Determine the (x, y) coordinate at the center of the cell enclosing the given text.  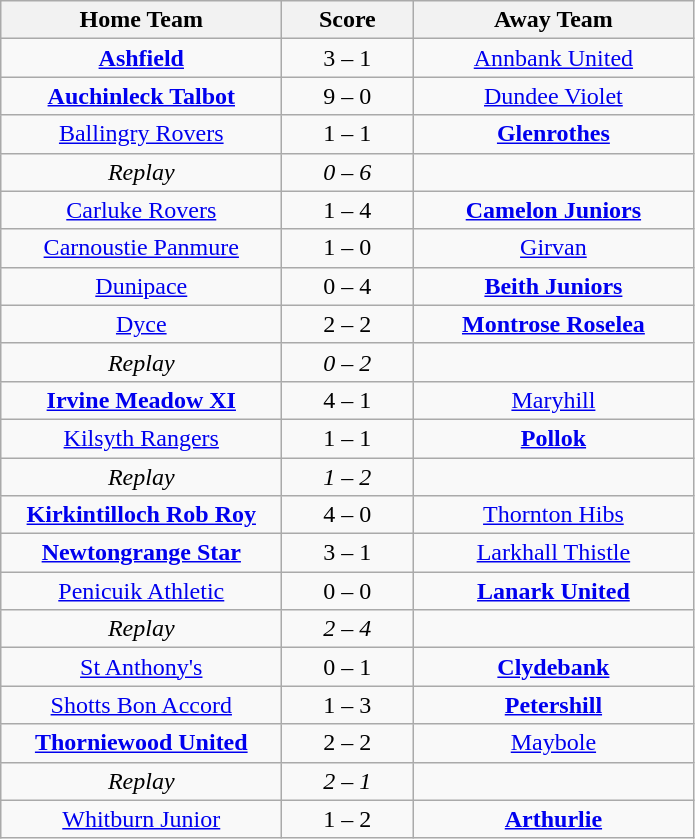
0 – 1 (348, 667)
Dunipace (142, 286)
4 – 0 (348, 515)
0 – 4 (348, 286)
Larkhall Thistle (554, 553)
Clydebank (554, 667)
Montrose Roselea (554, 324)
Auchinleck Talbot (142, 96)
Carnoustie Panmure (142, 248)
0 – 2 (348, 362)
Home Team (142, 20)
Kirkintilloch Rob Roy (142, 515)
Camelon Juniors (554, 210)
Penicuik Athletic (142, 591)
9 – 0 (348, 96)
Score (348, 20)
Beith Juniors (554, 286)
Dyce (142, 324)
Thorniewood United (142, 743)
Maybole (554, 743)
Irvine Meadow XI (142, 400)
2 – 1 (348, 781)
Carluke Rovers (142, 210)
Lanark United (554, 591)
0 – 6 (348, 172)
Whitburn Junior (142, 819)
Girvan (554, 248)
Thornton Hibs (554, 515)
4 – 1 (348, 400)
Maryhill (554, 400)
Newtongrange Star (142, 553)
Dundee Violet (554, 96)
Petershill (554, 705)
1 – 4 (348, 210)
0 – 0 (348, 591)
2 – 4 (348, 629)
Kilsyth Rangers (142, 438)
Glenrothes (554, 134)
1 – 3 (348, 705)
Away Team (554, 20)
1 – 0 (348, 248)
St Anthony's (142, 667)
Shotts Bon Accord (142, 705)
Ashfield (142, 58)
Annbank United (554, 58)
Arthurlie (554, 819)
Pollok (554, 438)
Ballingry Rovers (142, 134)
